Scan for the cell matching the given text and deliver its [X, Y] coordinate at center. 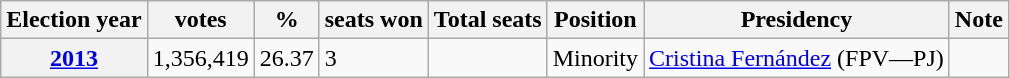
votes [200, 20]
Total seats [488, 20]
Position [595, 20]
Election year [74, 20]
Minority [595, 58]
Presidency [797, 20]
3 [374, 58]
26.37 [286, 58]
2013 [74, 58]
% [286, 20]
1,356,419 [200, 58]
Cristina Fernández (FPV—PJ) [797, 58]
Note [978, 20]
seats won [374, 20]
